Search for the cell housing the specified text and yield its [x, y] center coordinate. 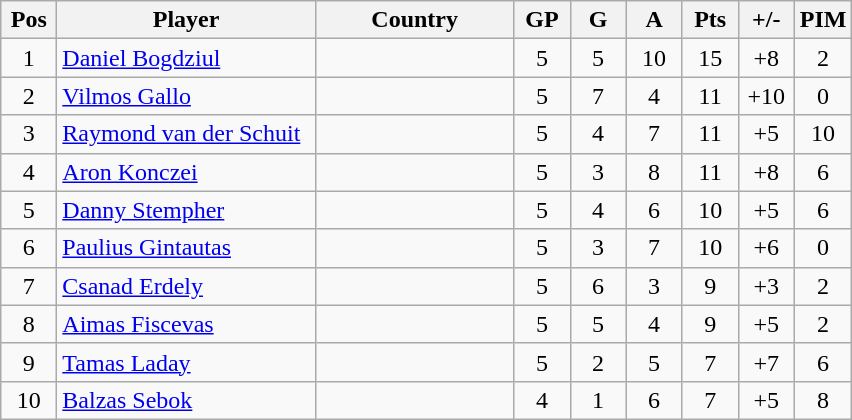
GP [542, 20]
Csanad Erdely [186, 286]
PIM [823, 20]
Player [186, 20]
+6 [766, 248]
Danny Stempher [186, 210]
+3 [766, 286]
Tamas Laday [186, 362]
Vilmos Gallo [186, 96]
Pos [29, 20]
+10 [766, 96]
+7 [766, 362]
Country [414, 20]
15 [710, 58]
Aron Konczei [186, 172]
Paulius Gintautas [186, 248]
Pts [710, 20]
Aimas Fiscevas [186, 324]
G [598, 20]
+/- [766, 20]
A [654, 20]
Daniel Bogdziul [186, 58]
Balzas Sebok [186, 400]
Raymond van der Schuit [186, 134]
